For the text-containing cell, return its midpoint in (x, y) coordinate format. 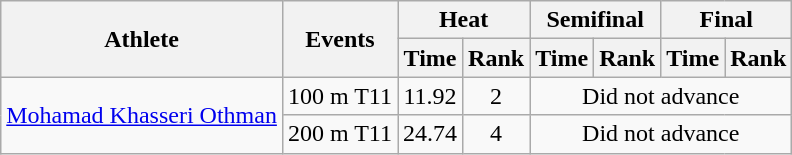
Final (726, 20)
Athlete (142, 39)
200 m T11 (340, 134)
100 m T11 (340, 96)
Events (340, 39)
11.92 (430, 96)
2 (496, 96)
Mohamad Khasseri Othman (142, 115)
4 (496, 134)
Semifinal (596, 20)
Heat (464, 20)
24.74 (430, 134)
